Return the (x, y) coordinate for the center point of the cell that contains the specified text.  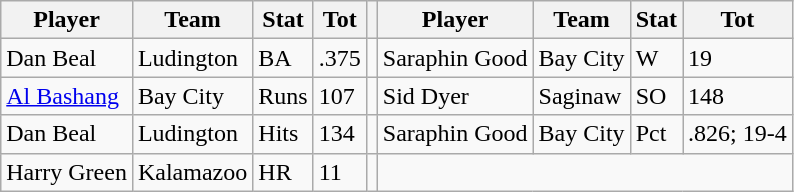
W (656, 58)
HR (283, 172)
SO (656, 96)
Kalamazoo (192, 172)
Runs (283, 96)
148 (738, 96)
BA (283, 58)
19 (738, 58)
.826; 19-4 (738, 134)
Hits (283, 134)
.375 (340, 58)
Sid Dyer (455, 96)
Saginaw (582, 96)
107 (340, 96)
11 (340, 172)
Harry Green (67, 172)
134 (340, 134)
Al Bashang (67, 96)
Pct (656, 134)
